Pinpoint the cell where the given text exists, returning its (x, y) midpoint coordinate. 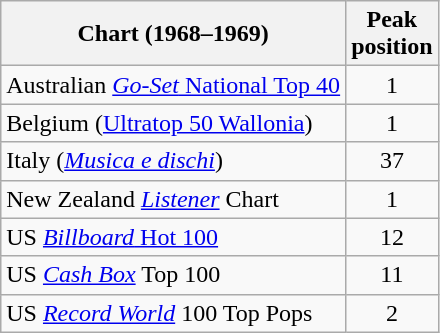
Australian Go-Set National Top 40 (174, 85)
US Billboard Hot 100 (174, 237)
Italy (Musica e dischi) (174, 161)
37 (392, 161)
Belgium (Ultratop 50 Wallonia) (174, 123)
US Record World 100 Top Pops (174, 313)
2 (392, 313)
US Cash Box Top 100 (174, 275)
12 (392, 237)
Peakposition (392, 34)
New Zealand Listener Chart (174, 199)
Chart (1968–1969) (174, 34)
11 (392, 275)
